Find where the given text appears and provide that cell's center as (x, y) coordinate. 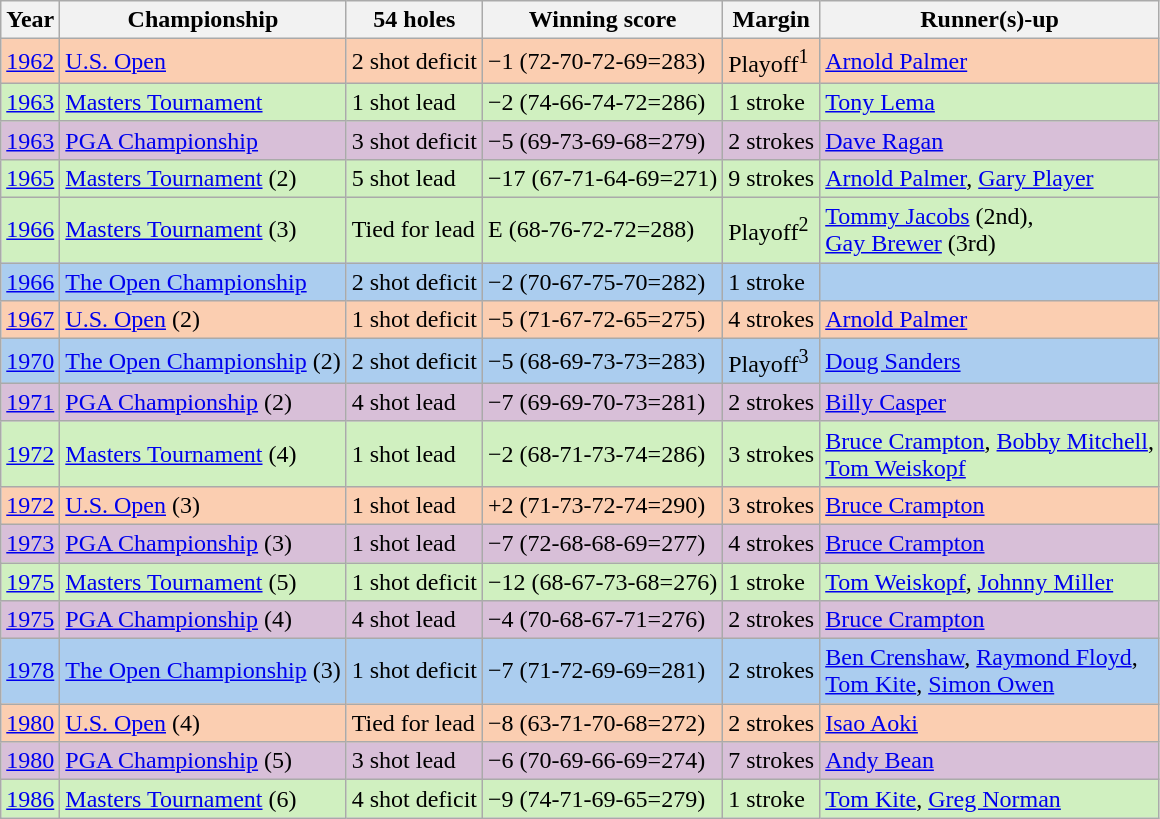
Masters Tournament (2) (203, 178)
−2 (74-66-74-72=286) (603, 102)
−5 (69-73-69-68=279) (603, 140)
−4 (70-68-67-71=276) (603, 620)
U.S. Open (2) (203, 320)
U.S. Open (203, 62)
−9 (74-71-69-65=279) (603, 799)
Championship (203, 20)
Arnold Palmer, Gary Player (990, 178)
−7 (69-69-70-73=281) (603, 402)
−1 (72-70-72-69=283) (603, 62)
4 shot deficit (414, 799)
−6 (70-69-66-69=274) (603, 761)
The Open Championship (203, 282)
PGA Championship (3) (203, 543)
Billy Casper (990, 402)
3 shot lead (414, 761)
−5 (71-67-72-65=275) (603, 320)
−5 (68-69-73-73=283) (603, 362)
−7 (72-68-68-69=277) (603, 543)
Winning score (603, 20)
The Open Championship (3) (203, 672)
Bruce Crampton, Bobby Mitchell, Tom Weiskopf (990, 454)
Masters Tournament (203, 102)
Masters Tournament (3) (203, 230)
1970 (30, 362)
Year (30, 20)
Isao Aoki (990, 723)
E (68-76-72-72=288) (603, 230)
Margin (772, 20)
PGA Championship (5) (203, 761)
Tom Kite, Greg Norman (990, 799)
Tommy Jacobs (2nd), Gay Brewer (3rd) (990, 230)
Tony Lema (990, 102)
1978 (30, 672)
Masters Tournament (4) (203, 454)
Runner(s)-up (990, 20)
5 shot lead (414, 178)
Doug Sanders (990, 362)
The Open Championship (2) (203, 362)
Playoff3 (772, 362)
U.S. Open (3) (203, 505)
1973 (30, 543)
+2 (71-73-72-74=290) (603, 505)
1971 (30, 402)
−8 (63-71-70-68=272) (603, 723)
−17 (67-71-64-69=271) (603, 178)
54 holes (414, 20)
Playoff1 (772, 62)
1962 (30, 62)
Masters Tournament (6) (203, 799)
1967 (30, 320)
−7 (71-72-69-69=281) (603, 672)
Tom Weiskopf, Johnny Miller (990, 582)
Playoff2 (772, 230)
7 strokes (772, 761)
−12 (68-67-73-68=276) (603, 582)
−2 (68-71-73-74=286) (603, 454)
PGA Championship (2) (203, 402)
Dave Ragan (990, 140)
PGA Championship (4) (203, 620)
1965 (30, 178)
Ben Crenshaw, Raymond Floyd, Tom Kite, Simon Owen (990, 672)
1986 (30, 799)
Andy Bean (990, 761)
PGA Championship (203, 140)
−2 (70-67-75-70=282) (603, 282)
9 strokes (772, 178)
Masters Tournament (5) (203, 582)
U.S. Open (4) (203, 723)
3 shot deficit (414, 140)
